Return (X, Y) of the center of cell containing provided text 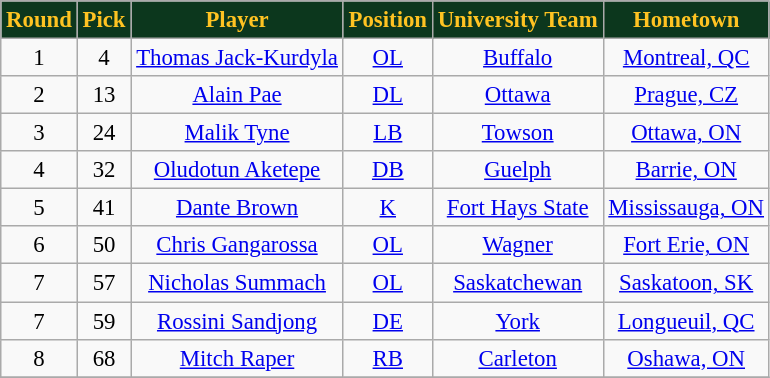
8 (39, 358)
Towson (518, 133)
York (518, 321)
68 (104, 358)
Ottawa (518, 95)
Prague, CZ (686, 95)
Oludotun Aketepe (237, 170)
2 (39, 95)
57 (104, 283)
Malik Tyne (237, 133)
Mitch Raper (237, 358)
Saskatchewan (518, 283)
Mississauga, ON (686, 208)
Fort Erie, ON (686, 245)
Saskatoon, SK (686, 283)
Pick (104, 20)
1 (39, 58)
13 (104, 95)
Longueuil, QC (686, 321)
6 (39, 245)
Fort Hays State (518, 208)
Alain Pae (237, 95)
LB (388, 133)
Rossini Sandjong (237, 321)
Position (388, 20)
Nicholas Summach (237, 283)
Montreal, QC (686, 58)
K (388, 208)
Dante Brown (237, 208)
Wagner (518, 245)
Round (39, 20)
59 (104, 321)
DL (388, 95)
Hometown (686, 20)
Chris Gangarossa (237, 245)
Guelph (518, 170)
41 (104, 208)
Barrie, ON (686, 170)
DE (388, 321)
3 (39, 133)
University Team (518, 20)
24 (104, 133)
Carleton (518, 358)
RB (388, 358)
DB (388, 170)
Player (237, 20)
Buffalo (518, 58)
32 (104, 170)
Thomas Jack-Kurdyla (237, 58)
5 (39, 208)
Ottawa, ON (686, 133)
50 (104, 245)
Oshawa, ON (686, 358)
